Return (X, Y) of the center of cell containing provided text 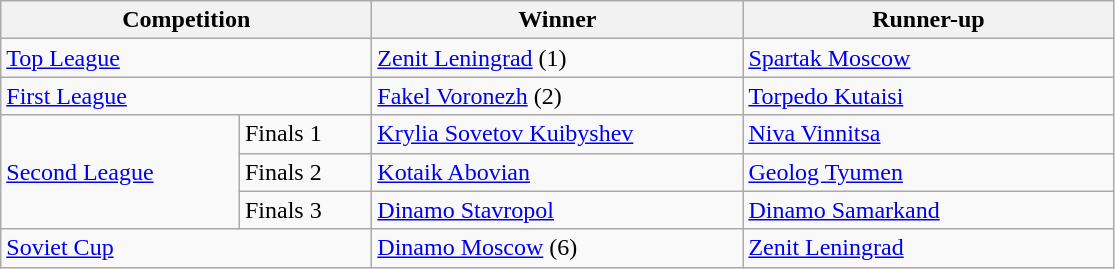
Second League (120, 172)
First League (186, 96)
Finals 2 (305, 172)
Finals 3 (305, 210)
Runner-up (928, 20)
Winner (558, 20)
Kotaik Abovian (558, 172)
Torpedo Kutaisi (928, 96)
Geolog Tyumen (928, 172)
Niva Vinnitsa (928, 134)
Zenit Leningrad (1) (558, 58)
Competition (186, 20)
Krylia Sovetov Kuibyshev (558, 134)
Fakel Voronezh (2) (558, 96)
Dinamo Stavropol (558, 210)
Soviet Cup (186, 248)
Finals 1 (305, 134)
Top League (186, 58)
Dinamo Samarkand (928, 210)
Zenit Leningrad (928, 248)
Spartak Moscow (928, 58)
Dinamo Moscow (6) (558, 248)
